Return (X, Y) of the center of cell containing provided text 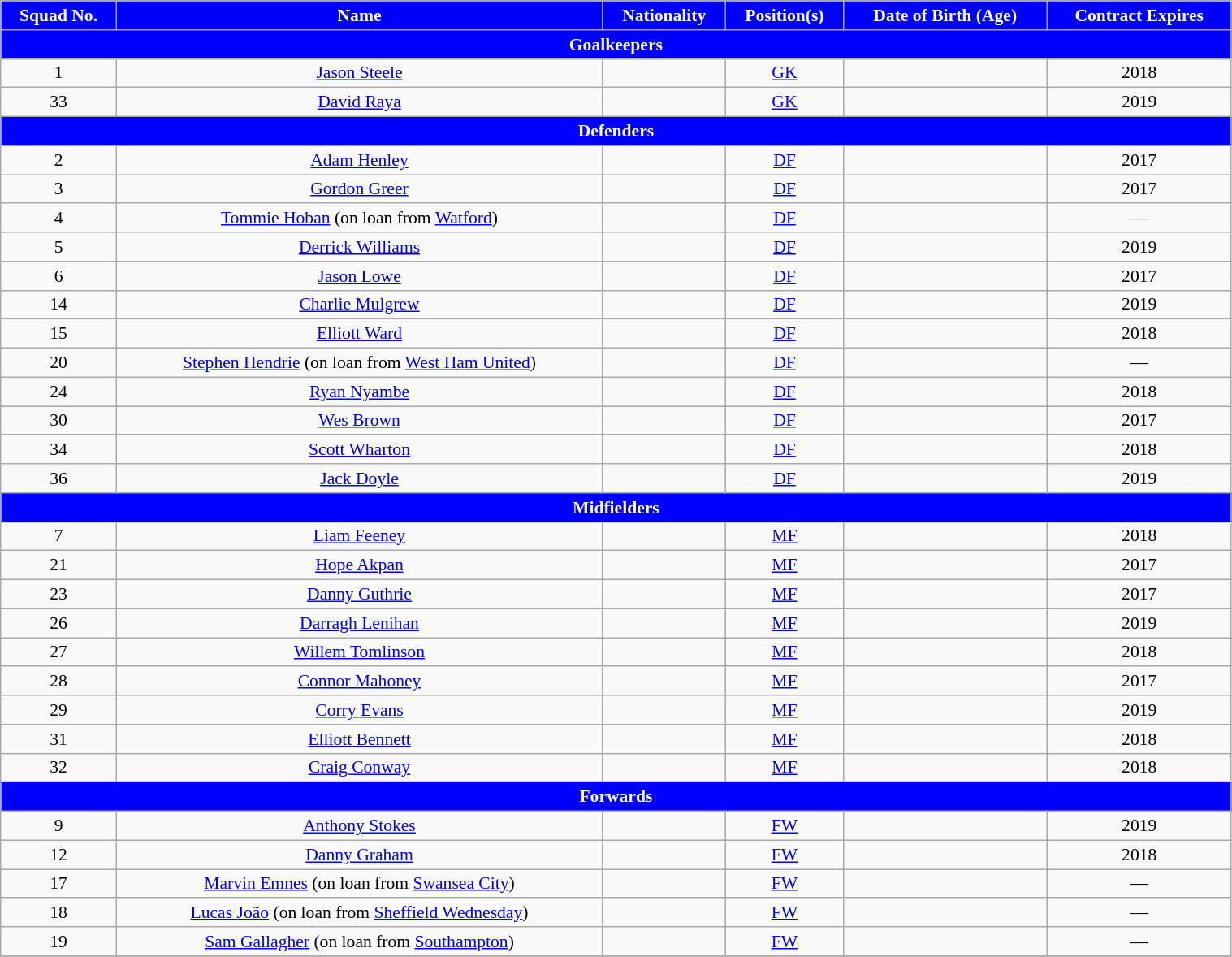
Scott Wharton (359, 450)
24 (58, 392)
2 (58, 160)
36 (58, 478)
Jason Lowe (359, 276)
Midfielders (616, 508)
Contract Expires (1139, 15)
David Raya (359, 102)
Derrick Williams (359, 247)
Marvin Emnes (on loan from Swansea City) (359, 884)
Gordon Greer (359, 189)
14 (58, 305)
21 (58, 565)
Nationality (664, 15)
Elliott Bennett (359, 739)
Jack Doyle (359, 478)
Danny Guthrie (359, 595)
Name (359, 15)
5 (58, 247)
Defenders (616, 132)
Craig Conway (359, 768)
Wes Brown (359, 421)
12 (58, 855)
29 (58, 710)
Goalkeepers (616, 45)
28 (58, 682)
20 (58, 363)
7 (58, 536)
Connor Mahoney (359, 682)
30 (58, 421)
Adam Henley (359, 160)
31 (58, 739)
Sam Gallagher (on loan from Southampton) (359, 942)
15 (58, 334)
Anthony Stokes (359, 826)
Danny Graham (359, 855)
Elliott Ward (359, 334)
17 (58, 884)
Tommie Hoban (on loan from Watford) (359, 219)
1 (58, 73)
27 (58, 652)
4 (58, 219)
Liam Feeney (359, 536)
26 (58, 623)
3 (58, 189)
Lucas João (on loan from Sheffield Wednesday) (359, 913)
Jason Steele (359, 73)
Forwards (616, 797)
Willem Tomlinson (359, 652)
Date of Birth (Age) (945, 15)
Position(s) (785, 15)
23 (58, 595)
9 (58, 826)
32 (58, 768)
Ryan Nyambe (359, 392)
Hope Akpan (359, 565)
6 (58, 276)
Stephen Hendrie (on loan from West Ham United) (359, 363)
34 (58, 450)
Squad No. (58, 15)
Darragh Lenihan (359, 623)
18 (58, 913)
33 (58, 102)
Charlie Mulgrew (359, 305)
19 (58, 942)
Corry Evans (359, 710)
